Identify which cell holds the provided text, then report its [x, y] central coordinate. 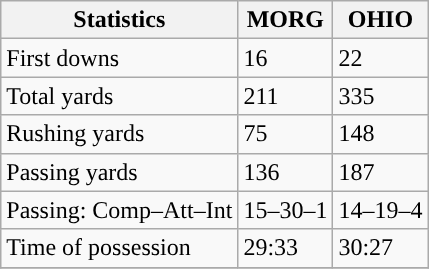
75 [286, 134]
Statistics [120, 20]
MORG [286, 20]
Total yards [120, 96]
Time of possession [120, 248]
211 [286, 96]
Passing: Comp–Att–Int [120, 210]
16 [286, 58]
Rushing yards [120, 134]
136 [286, 172]
Passing yards [120, 172]
30:27 [380, 248]
OHIO [380, 20]
187 [380, 172]
335 [380, 96]
29:33 [286, 248]
First downs [120, 58]
15–30–1 [286, 210]
148 [380, 134]
14–19–4 [380, 210]
22 [380, 58]
